Scan for the cell matching the given text and deliver its [x, y] coordinate at center. 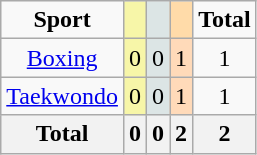
Taekwondo [62, 96]
Boxing [62, 58]
Sport [62, 20]
